Scan for the cell matching the given text and deliver its (x, y) coordinate at center. 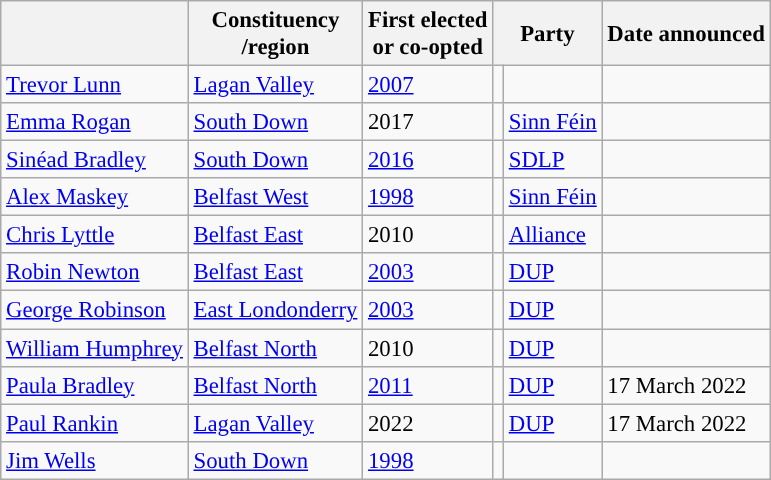
Emma Rogan (94, 122)
Alliance (552, 235)
2007 (428, 85)
East Londonderry (275, 310)
George Robinson (94, 310)
Paula Bradley (94, 385)
2022 (428, 423)
Paul Rankin (94, 423)
SDLP (552, 160)
2016 (428, 160)
Constituency/region (275, 34)
2011 (428, 385)
Date announced (686, 34)
Trevor Lunn (94, 85)
Sinéad Bradley (94, 160)
2017 (428, 122)
Jim Wells (94, 460)
First elected or co-opted (428, 34)
William Humphrey (94, 348)
Belfast West (275, 197)
Chris Lyttle (94, 235)
Party (548, 34)
Alex Maskey (94, 197)
Robin Newton (94, 273)
